Determine the [x, y] coordinate at the center of the cell enclosing the given text.  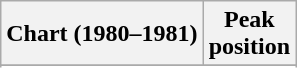
Peakposition [249, 34]
Chart (1980–1981) [102, 34]
